Search for the cell housing the specified text and yield its [X, Y] center coordinate. 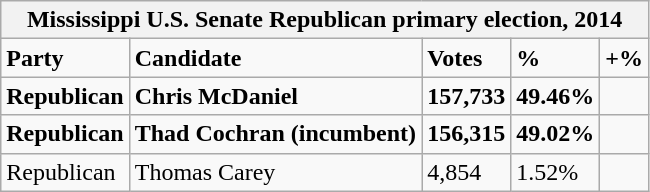
49.46% [556, 96]
1.52% [556, 172]
Thomas Carey [275, 172]
4,854 [466, 172]
Party [65, 58]
Votes [466, 58]
Candidate [275, 58]
Thad Cochran (incumbent) [275, 134]
156,315 [466, 134]
Mississippi U.S. Senate Republican primary election, 2014 [325, 20]
% [556, 58]
49.02% [556, 134]
157,733 [466, 96]
Chris McDaniel [275, 96]
+% [624, 58]
